Find where the given text appears and provide that cell's center as [X, Y] coordinate. 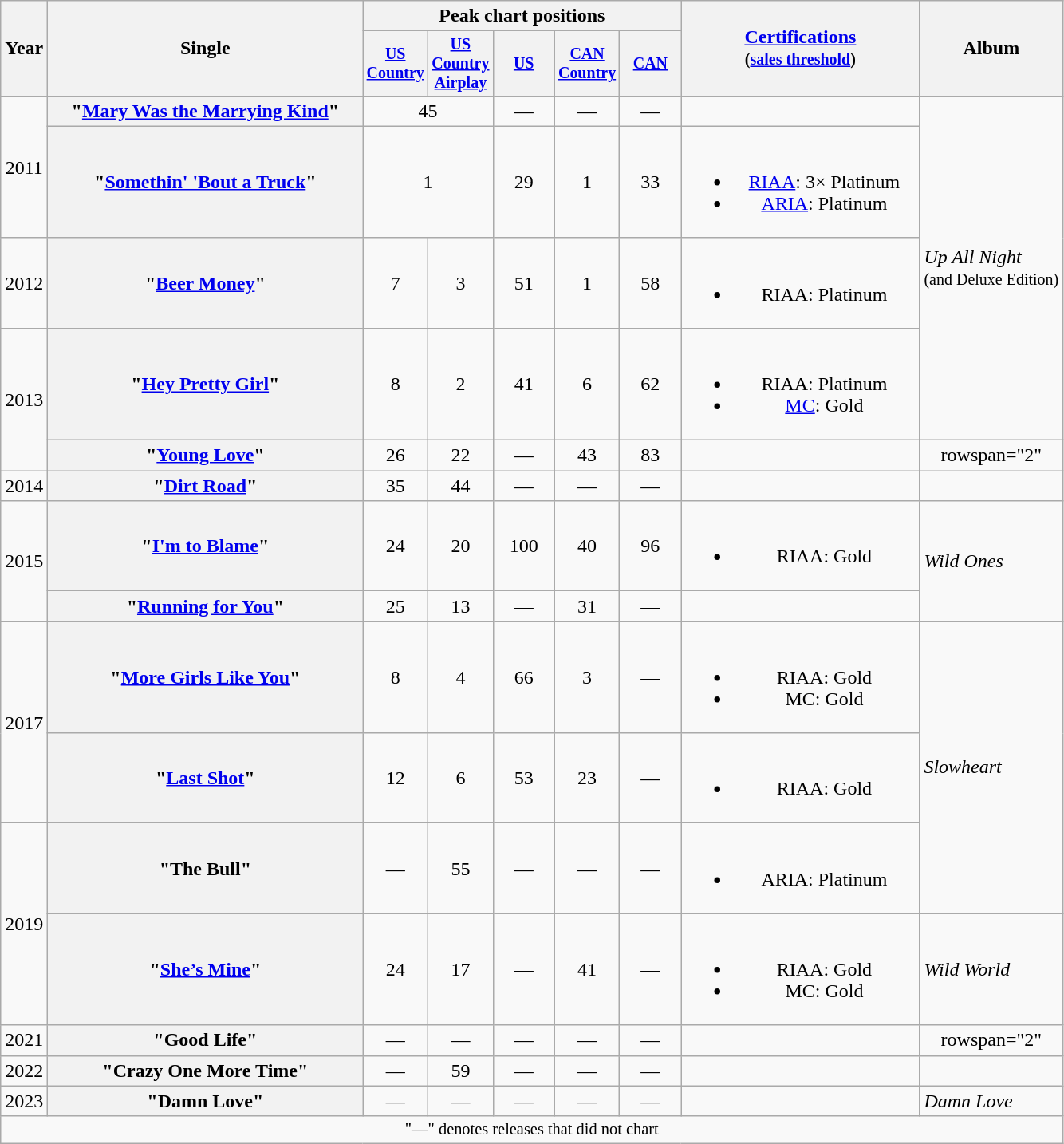
"Running for You" [206, 606]
2013 [24, 399]
"Last Shot" [206, 779]
26 [396, 456]
"Hey Pretty Girl" [206, 384]
RIAA: 3× PlatinumARIA: Platinum [801, 182]
53 [523, 779]
2019 [24, 924]
US Country [396, 64]
US [523, 64]
CAN [651, 64]
Wild Ones [991, 562]
66 [523, 677]
Wild World [991, 969]
2015 [24, 562]
2017 [24, 723]
51 [523, 282]
"Dirt Road" [206, 486]
4 [461, 677]
2023 [24, 1101]
ARIA: Platinum [801, 868]
RIAA: Platinum [801, 282]
"More Girls Like You" [206, 677]
CAN Country [587, 64]
"I'm to Blame" [206, 546]
40 [587, 546]
"Damn Love" [206, 1101]
43 [587, 456]
2014 [24, 486]
2012 [24, 282]
"—" denotes releases that did not chart [532, 1130]
Slowheart [991, 767]
Single [206, 49]
"Good Life" [206, 1040]
23 [587, 779]
44 [461, 486]
"Young Love" [206, 456]
58 [651, 282]
33 [651, 182]
59 [461, 1071]
7 [396, 282]
Certifications(sales threshold) [801, 49]
25 [396, 606]
22 [461, 456]
31 [587, 606]
US Country Airplay [461, 64]
"Somethin' 'Bout a Truck" [206, 182]
17 [461, 969]
2021 [24, 1040]
Year [24, 49]
35 [396, 486]
55 [461, 868]
100 [523, 546]
2022 [24, 1071]
12 [396, 779]
2 [461, 384]
"Mary Was the Marrying Kind" [206, 111]
Peak chart positions [522, 16]
"She’s Mine" [206, 969]
20 [461, 546]
62 [651, 384]
RIAA: PlatinumMC: Gold [801, 384]
"Crazy One More Time" [206, 1071]
83 [651, 456]
2011 [24, 167]
29 [523, 182]
"The Bull" [206, 868]
Damn Love [991, 1101]
13 [461, 606]
45 [428, 111]
96 [651, 546]
Album [991, 49]
Up All Night(and Deluxe Edition) [991, 268]
"Beer Money" [206, 282]
